Return the [x, y] coordinate for the center point of the cell that contains the specified text.  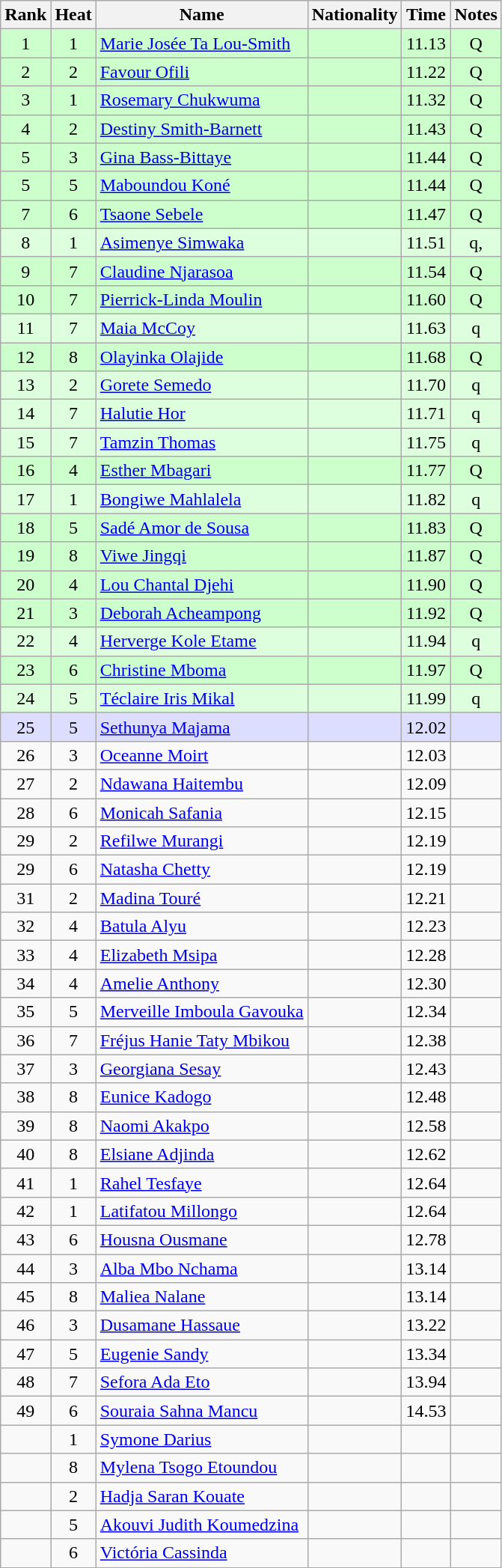
41 [25, 1183]
11.22 [426, 72]
37 [25, 1069]
44 [25, 1269]
18 [25, 528]
Hadja Saran Kouate [202, 1496]
26 [25, 755]
36 [25, 1040]
12.48 [426, 1097]
27 [25, 784]
Tamzin Thomas [202, 442]
16 [25, 471]
Souraia Sahna Mancu [202, 1411]
Mylena Tsogo Etoundou [202, 1468]
48 [25, 1382]
Oceanne Moirt [202, 755]
Rahel Tesfaye [202, 1183]
9 [25, 271]
Merveille Imboula Gavouka [202, 1012]
Deborah Acheampong [202, 613]
Nationality [355, 15]
Refilwe Murangi [202, 841]
11.82 [426, 499]
20 [25, 585]
Tsaone Sebele [202, 214]
Viwe Jingqi [202, 556]
19 [25, 556]
11.99 [426, 698]
Herverge Kole Etame [202, 641]
Esther Mbagari [202, 471]
12.15 [426, 812]
11.77 [426, 471]
Natasha Chetty [202, 870]
Téclaire Iris Mikal [202, 698]
11.47 [426, 214]
Sefora Ada Eto [202, 1382]
40 [25, 1154]
Rank [25, 15]
23 [25, 670]
11.70 [426, 385]
11.71 [426, 414]
12.58 [426, 1126]
35 [25, 1012]
Time [426, 15]
24 [25, 698]
25 [25, 727]
11.60 [426, 299]
13.94 [426, 1382]
12.09 [426, 784]
Madina Touré [202, 898]
11.68 [426, 357]
12.30 [426, 983]
Maboundou Koné [202, 186]
12.03 [426, 755]
14 [25, 414]
Maia McCoy [202, 328]
31 [25, 898]
Halutie Hor [202, 414]
38 [25, 1097]
Elsiane Adjinda [202, 1154]
12.78 [426, 1239]
22 [25, 641]
49 [25, 1411]
Bongiwe Mahlalela [202, 499]
Eugenie Sandy [202, 1354]
Rosemary Chukwuma [202, 100]
Latifatou Millongo [202, 1211]
Sethunya Majama [202, 727]
15 [25, 442]
12.02 [426, 727]
Asimenye Simwaka [202, 242]
Claudine Njarasoa [202, 271]
Christine Mboma [202, 670]
11.54 [426, 271]
45 [25, 1297]
Akouvi Judith Koumedzina [202, 1525]
Georgiana Sesay [202, 1069]
Lou Chantal Djehi [202, 585]
14.53 [426, 1411]
11 [25, 328]
12.38 [426, 1040]
Alba Mbo Nchama [202, 1269]
Fréjus Hanie Taty Mbikou [202, 1040]
34 [25, 983]
Victória Cassinda [202, 1553]
Heat [73, 15]
46 [25, 1326]
Housna Ousmane [202, 1239]
Batula Alyu [202, 927]
12 [25, 357]
11.63 [426, 328]
11.94 [426, 641]
11.83 [426, 528]
Name [202, 15]
Elizabeth Msipa [202, 955]
Eunice Kadogo [202, 1097]
11.92 [426, 613]
Naomi Akakpo [202, 1126]
Ndawana Haitembu [202, 784]
42 [25, 1211]
11.51 [426, 242]
28 [25, 812]
21 [25, 613]
11.87 [426, 556]
13 [25, 385]
12.43 [426, 1069]
Destiny Smith-Barnett [202, 129]
Olayinka Olajide [202, 357]
Pierrick-Linda Moulin [202, 299]
47 [25, 1354]
11.32 [426, 100]
12.23 [426, 927]
11.75 [426, 442]
43 [25, 1239]
13.22 [426, 1326]
Notes [476, 15]
12.34 [426, 1012]
q, [476, 242]
11.13 [426, 43]
Marie Josée Ta Lou-Smith [202, 43]
33 [25, 955]
13.34 [426, 1354]
Gorete Semedo [202, 385]
Dusamane Hassaue [202, 1326]
12.28 [426, 955]
39 [25, 1126]
11.90 [426, 585]
Gina Bass-Bittaye [202, 157]
Maliea Nalane [202, 1297]
17 [25, 499]
Favour Ofili [202, 72]
Sadé Amor de Sousa [202, 528]
11.43 [426, 129]
Symone Darius [202, 1439]
10 [25, 299]
32 [25, 927]
12.21 [426, 898]
Amelie Anthony [202, 983]
11.97 [426, 670]
12.62 [426, 1154]
Monicah Safania [202, 812]
